Extract the (X, Y) coordinate from the center of the cell holding the provided text.  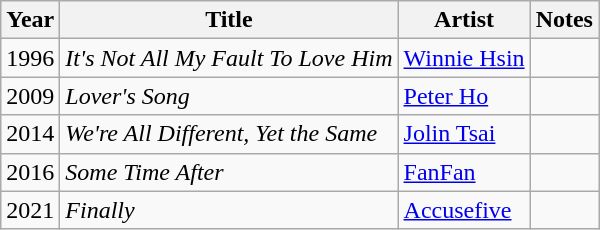
Accusefive (464, 210)
1996 (30, 58)
Artist (464, 20)
2009 (30, 96)
It's Not All My Fault To Love Him (229, 58)
Some Time After (229, 172)
Winnie Hsin (464, 58)
Title (229, 20)
Jolin Tsai (464, 134)
Year (30, 20)
2021 (30, 210)
We're All Different, Yet the Same (229, 134)
2016 (30, 172)
Notes (564, 20)
2014 (30, 134)
Peter Ho (464, 96)
FanFan (464, 172)
Finally (229, 210)
Lover's Song (229, 96)
